Search for the cell housing the specified text and yield its (x, y) center coordinate. 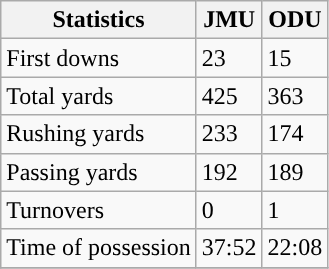
1 (295, 210)
JMU (229, 20)
Total yards (99, 96)
22:08 (295, 248)
233 (229, 134)
189 (295, 172)
Rushing yards (99, 134)
ODU (295, 20)
Time of possession (99, 248)
0 (229, 210)
Passing yards (99, 172)
363 (295, 96)
First downs (99, 58)
425 (229, 96)
174 (295, 134)
Turnovers (99, 210)
15 (295, 58)
37:52 (229, 248)
Statistics (99, 20)
23 (229, 58)
192 (229, 172)
